Determine the [X, Y] coordinate at the center of the cell enclosing the given text.  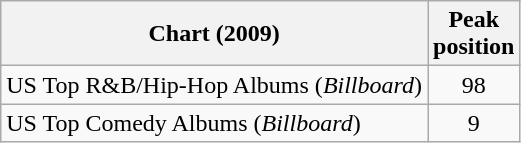
9 [474, 123]
98 [474, 85]
Peakposition [474, 34]
US Top R&B/Hip-Hop Albums (Billboard) [214, 85]
Chart (2009) [214, 34]
US Top Comedy Albums (Billboard) [214, 123]
